Search for the cell housing the specified text and yield its (X, Y) center coordinate. 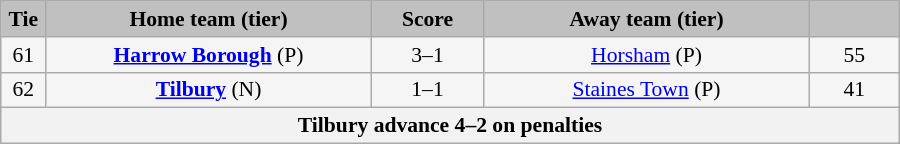
Harrow Borough (P) (209, 55)
Tilbury advance 4–2 on penalties (450, 126)
3–1 (427, 55)
Score (427, 19)
Tie (24, 19)
61 (24, 55)
Tilbury (N) (209, 90)
41 (854, 90)
62 (24, 90)
Home team (tier) (209, 19)
55 (854, 55)
Away team (tier) (647, 19)
Staines Town (P) (647, 90)
Horsham (P) (647, 55)
1–1 (427, 90)
